Identify which cell holds the provided text, then report its [x, y] central coordinate. 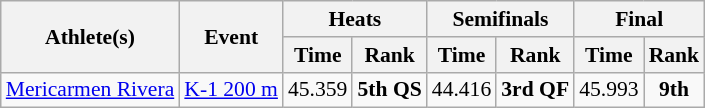
Final [639, 19]
45.359 [318, 90]
5th QS [389, 90]
Event [231, 36]
45.993 [608, 90]
Heats [355, 19]
Athlete(s) [90, 36]
3rd QF [535, 90]
Mericarmen Rivera [90, 90]
44.416 [462, 90]
K-1 200 m [231, 90]
9th [674, 90]
Semifinals [500, 19]
